Extract the (x, y) coordinate from the center of the cell holding the provided text.  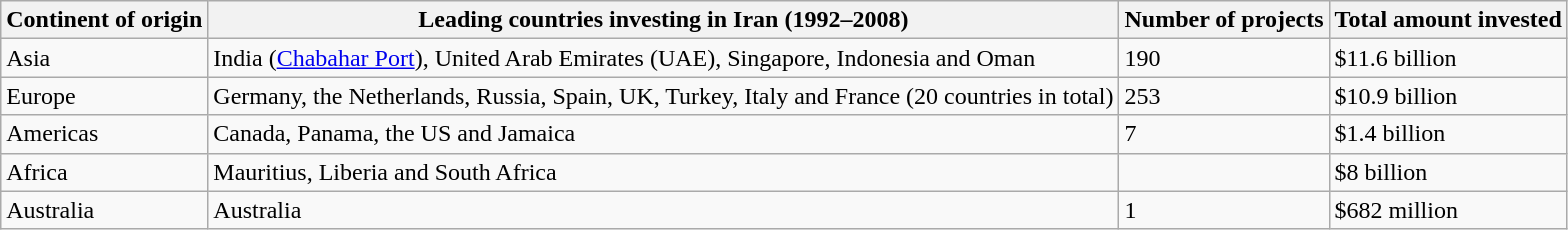
$11.6 billion (1448, 58)
$682 million (1448, 210)
Africa (104, 172)
Asia (104, 58)
Number of projects (1224, 20)
Mauritius, Liberia and South Africa (664, 172)
$1.4 billion (1448, 134)
Europe (104, 96)
253 (1224, 96)
190 (1224, 58)
7 (1224, 134)
$8 billion (1448, 172)
1 (1224, 210)
Americas (104, 134)
Leading countries investing in Iran (1992–2008) (664, 20)
India (Chabahar Port), United Arab Emirates (UAE), Singapore, Indonesia and Oman (664, 58)
$10.9 billion (1448, 96)
Germany, the Netherlands, Russia, Spain, UK, Turkey, Italy and France (20 countries in total) (664, 96)
Continent of origin (104, 20)
Canada, Panama, the US and Jamaica (664, 134)
Total amount invested (1448, 20)
